Determine the (x, y) coordinate at the center of the cell enclosing the given text.  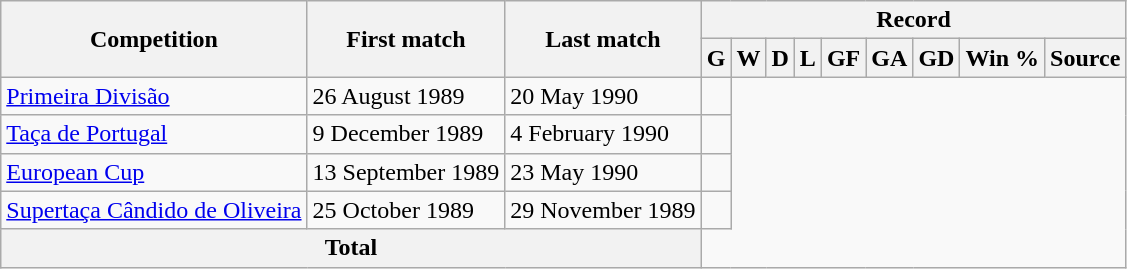
GD (936, 58)
European Cup (154, 172)
Primeira Divisão (154, 96)
25 October 1989 (406, 210)
Competition (154, 39)
GA (890, 58)
Win % (1002, 58)
L (808, 58)
G (716, 58)
Source (1086, 58)
Last match (603, 39)
9 December 1989 (406, 134)
29 November 1989 (603, 210)
Total (351, 248)
26 August 1989 (406, 96)
D (780, 58)
First match (406, 39)
GF (843, 58)
4 February 1990 (603, 134)
20 May 1990 (603, 96)
Taça de Portugal (154, 134)
23 May 1990 (603, 172)
W (748, 58)
Record (914, 20)
Supertaça Cândido de Oliveira (154, 210)
13 September 1989 (406, 172)
